Provide the (x, y) coordinate of the cell's center where the given text is located.  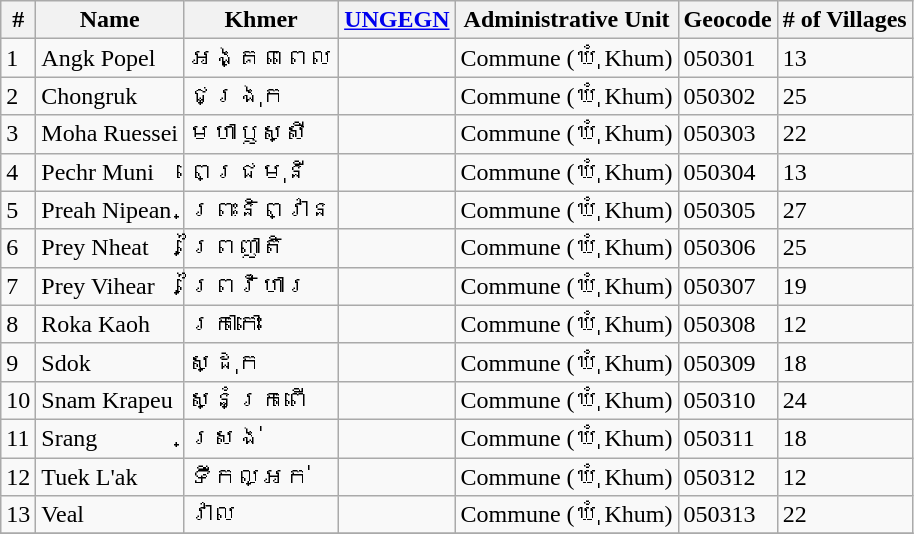
Angk Popel (110, 58)
Name (110, 20)
4 (18, 172)
6 (18, 248)
មហាឫស្សី (262, 134)
# of Villages (844, 20)
Snam Krapeu (110, 400)
050313 (728, 515)
ទឹកល្អក់ (262, 477)
2 (18, 96)
050309 (728, 362)
1 (18, 58)
10 (18, 400)
Veal (110, 515)
050307 (728, 286)
Prey Nheat (110, 248)
Preah Nipean (110, 210)
ព្រះនិព្វាន (262, 210)
5 (18, 210)
050312 (728, 477)
050310 (728, 400)
Chongruk (110, 96)
Sdok (110, 362)
24 (844, 400)
3 (18, 134)
050304 (728, 172)
# (18, 20)
050306 (728, 248)
ព្រៃញាតិ (262, 248)
Roka Kaoh (110, 324)
Srang (110, 438)
Moha Ruessei (110, 134)
050303 (728, 134)
050301 (728, 58)
050305 (728, 210)
7 (18, 286)
ស្ដុក (262, 362)
ព្រៃវិហារ (262, 286)
រកាកោះ (262, 324)
អង្គពពេល (262, 58)
9 (18, 362)
វាល (262, 515)
Prey Vihear (110, 286)
ជង្រុក (262, 96)
8 (18, 324)
Pechr Muni (110, 172)
11 (18, 438)
ពេជ្រមុនី (262, 172)
Geocode (728, 20)
19 (844, 286)
050308 (728, 324)
050302 (728, 96)
Tuek L'ak (110, 477)
ស្រង់ (262, 438)
UNGEGN (397, 20)
Khmer (262, 20)
27 (844, 210)
ស្នំក្រពើ (262, 400)
Administrative Unit (566, 20)
050311 (728, 438)
